Determine the [x, y] coordinate at the center of the cell enclosing the given text.  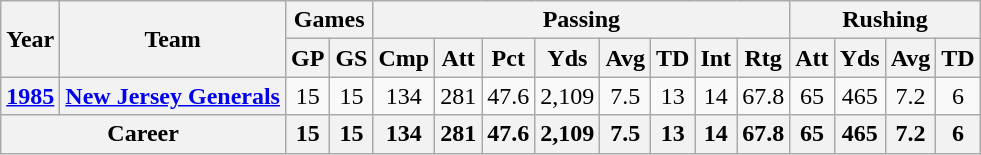
Int [716, 58]
GP [307, 58]
Pct [508, 58]
Team [173, 39]
Games [328, 20]
Passing [582, 20]
Year [30, 39]
Career [144, 134]
1985 [30, 96]
GS [352, 58]
Cmp [404, 58]
Rushing [886, 20]
Rtg [764, 58]
New Jersey Generals [173, 96]
